Locate the cell with the specified text and output its (X, Y) center coordinate. 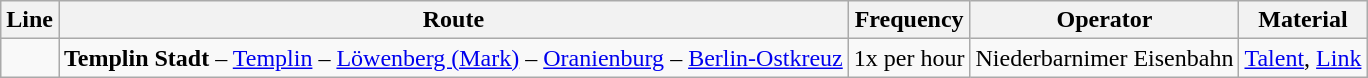
Niederbarnimer Eisenbahn (1104, 58)
Templin Stadt – Templin – Löwenberg (Mark) – Oranienburg – Berlin-Ostkreuz (453, 58)
1x per hour (909, 58)
Frequency (909, 20)
Line (30, 20)
Operator (1104, 20)
Material (1303, 20)
Talent, Link (1303, 58)
Route (453, 20)
